Find where the given text appears and provide that cell's center as [X, Y] coordinate. 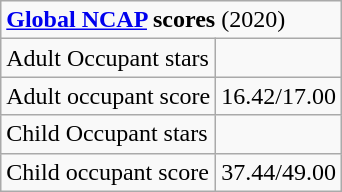
16.42/17.00 [279, 96]
Adult Occupant stars [108, 58]
Child Occupant stars [108, 134]
Global NCAP scores (2020) [172, 20]
Child occupant score [108, 172]
Adult occupant score [108, 96]
37.44/49.00 [279, 172]
